Pinpoint the cell where the given text exists, returning its (x, y) midpoint coordinate. 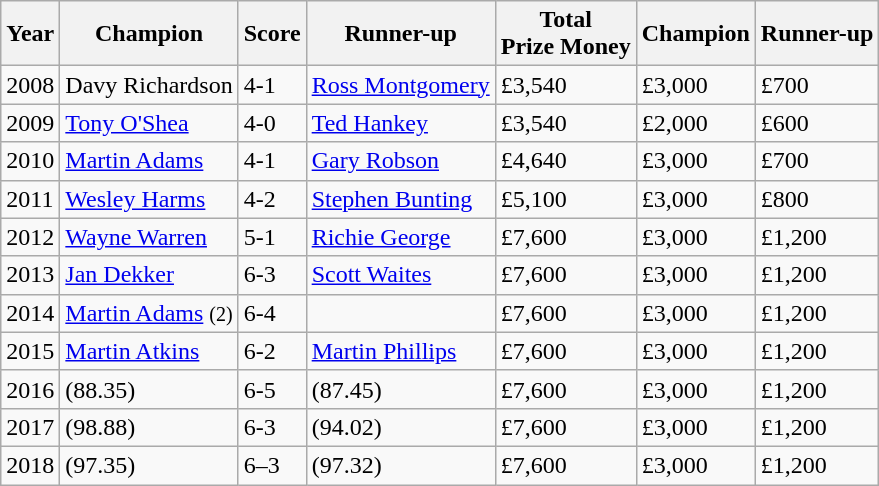
4-2 (272, 199)
Wayne Warren (149, 237)
£4,640 (566, 161)
2015 (30, 351)
£800 (817, 199)
2014 (30, 313)
Year (30, 34)
6-4 (272, 313)
Jan Dekker (149, 275)
£2,000 (696, 123)
£600 (817, 123)
Wesley Harms (149, 199)
6–3 (272, 465)
Martin Adams (149, 161)
Richie George (400, 237)
Gary Robson (400, 161)
2017 (30, 427)
(98.88) (149, 427)
2011 (30, 199)
£5,100 (566, 199)
6-5 (272, 389)
Ted Hankey (400, 123)
Martin Phillips (400, 351)
(97.35) (149, 465)
4-0 (272, 123)
(97.32) (400, 465)
2018 (30, 465)
Martin Atkins (149, 351)
2013 (30, 275)
6-2 (272, 351)
5-1 (272, 237)
(87.45) (400, 389)
Stephen Bunting (400, 199)
2016 (30, 389)
Martin Adams (2) (149, 313)
TotalPrize Money (566, 34)
Scott Waites (400, 275)
2008 (30, 85)
2009 (30, 123)
2012 (30, 237)
Tony O'Shea (149, 123)
Score (272, 34)
(88.35) (149, 389)
2010 (30, 161)
Davy Richardson (149, 85)
(94.02) (400, 427)
Ross Montgomery (400, 85)
